Determine the (x, y) coordinate at the center of the cell enclosing the given text.  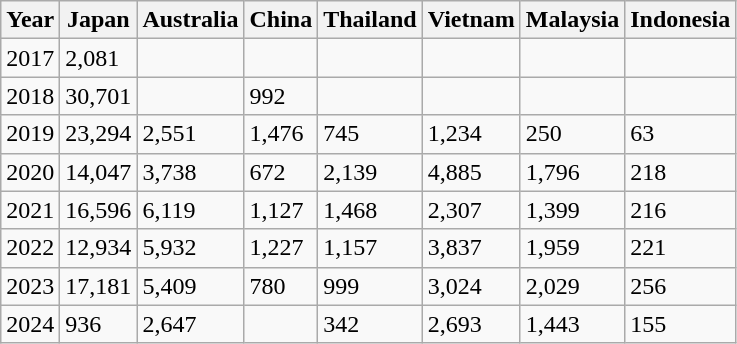
Year (30, 20)
745 (370, 134)
2,551 (190, 134)
1,468 (370, 210)
Thailand (370, 20)
Malaysia (572, 20)
216 (680, 210)
992 (281, 96)
250 (572, 134)
672 (281, 172)
30,701 (98, 96)
221 (680, 248)
2017 (30, 58)
2018 (30, 96)
23,294 (98, 134)
5,409 (190, 286)
2,307 (471, 210)
2024 (30, 324)
Indonesia (680, 20)
Japan (98, 20)
3,024 (471, 286)
1,399 (572, 210)
2022 (30, 248)
2,029 (572, 286)
218 (680, 172)
2,081 (98, 58)
780 (281, 286)
China (281, 20)
Australia (190, 20)
16,596 (98, 210)
155 (680, 324)
2021 (30, 210)
14,047 (98, 172)
342 (370, 324)
1,959 (572, 248)
1,443 (572, 324)
1,234 (471, 134)
2023 (30, 286)
2,693 (471, 324)
3,738 (190, 172)
2,139 (370, 172)
6,119 (190, 210)
1,227 (281, 248)
1,127 (281, 210)
2019 (30, 134)
2,647 (190, 324)
1,476 (281, 134)
5,932 (190, 248)
Vietnam (471, 20)
256 (680, 286)
63 (680, 134)
936 (98, 324)
4,885 (471, 172)
999 (370, 286)
1,796 (572, 172)
2020 (30, 172)
17,181 (98, 286)
3,837 (471, 248)
1,157 (370, 248)
12,934 (98, 248)
